Identify which cell holds the provided text, then report its (X, Y) central coordinate. 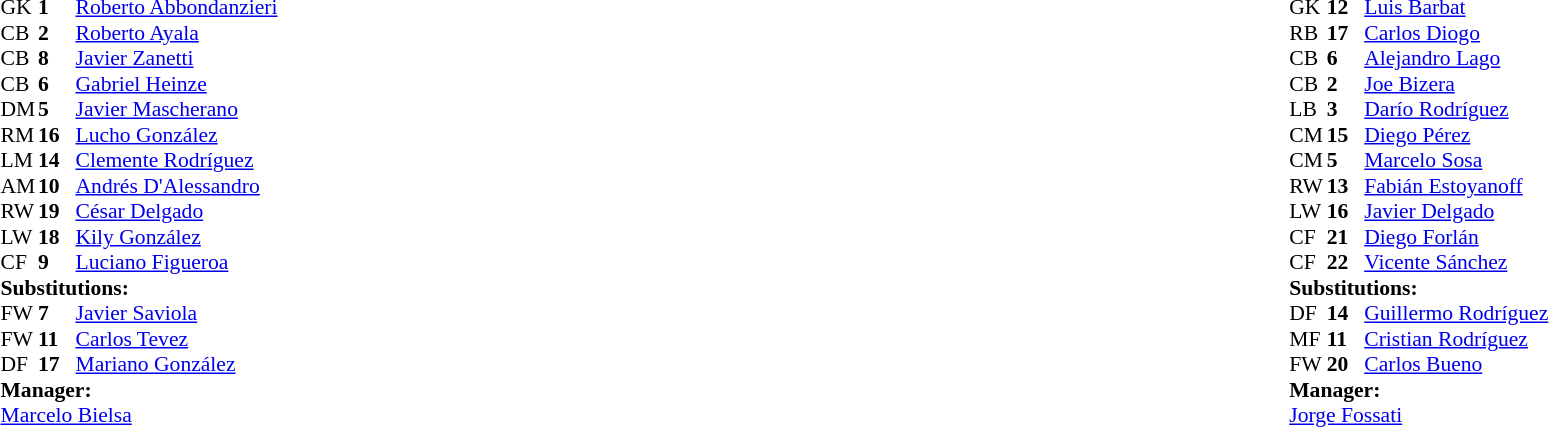
RB (1308, 33)
8 (57, 59)
Javier Zanetti (177, 59)
20 (1346, 365)
Alejandro Lago (1456, 59)
13 (1346, 186)
LB (1308, 109)
3 (1346, 109)
18 (57, 237)
DM (19, 109)
Mariano González (177, 365)
Vicente Sánchez (1456, 263)
22 (1346, 263)
Kily González (177, 237)
Andrés D'Alessandro (177, 186)
Javier Mascherano (177, 109)
Cristian Rodríguez (1456, 339)
Lucho González (177, 135)
Joe Bizera (1456, 84)
Gabriel Heinze (177, 84)
Carlos Bueno (1456, 365)
Marcelo Sosa (1456, 161)
9 (57, 263)
Diego Pérez (1456, 135)
Javier Delgado (1456, 211)
LM (19, 161)
Guillermo Rodríguez (1456, 313)
Carlos Diogo (1456, 33)
AM (19, 186)
RM (19, 135)
21 (1346, 237)
7 (57, 313)
César Delgado (177, 211)
Darío Rodríguez (1456, 109)
Fabián Estoyanoff (1456, 186)
Roberto Ayala (177, 33)
15 (1346, 135)
19 (57, 211)
Javier Saviola (177, 313)
Carlos Tevez (177, 339)
Luciano Figueroa (177, 263)
Diego Forlán (1456, 237)
10 (57, 186)
MF (1308, 339)
Clemente Rodríguez (177, 161)
